Return [X, Y] of the center of cell containing provided text 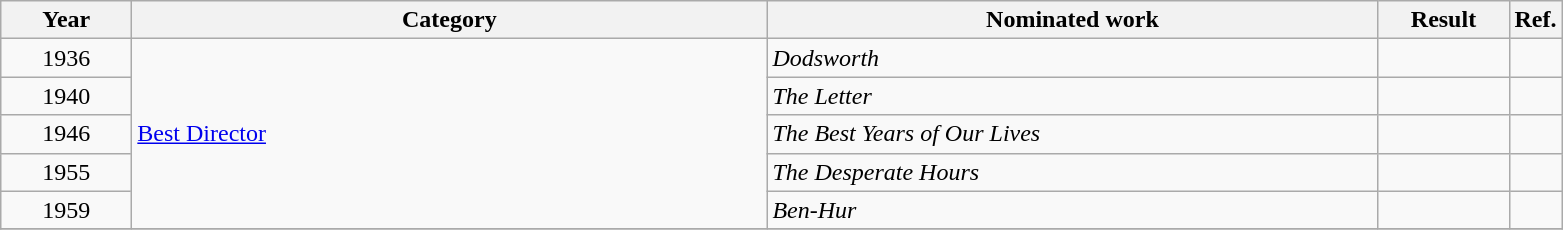
1959 [66, 210]
Ben-Hur [1072, 210]
1936 [66, 58]
Best Director [450, 134]
1955 [66, 172]
1946 [66, 134]
Year [66, 20]
Nominated work [1072, 20]
The Desperate Hours [1072, 172]
The Letter [1072, 96]
Dodsworth [1072, 58]
Category [450, 20]
Result [1444, 20]
The Best Years of Our Lives [1072, 134]
1940 [66, 96]
Ref. [1536, 20]
